Return [X, Y] of the center of cell containing provided text 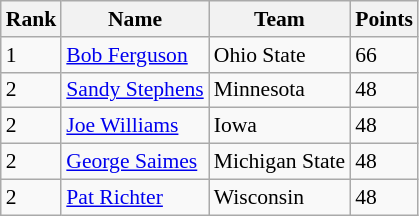
Wisconsin [280, 197]
Sandy Stephens [134, 90]
Iowa [280, 126]
Pat Richter [134, 197]
Rank [32, 19]
Bob Ferguson [134, 55]
1 [32, 55]
Joe Williams [134, 126]
George Saimes [134, 162]
66 [384, 55]
Name [134, 19]
Team [280, 19]
Michigan State [280, 162]
Ohio State [280, 55]
Minnesota [280, 90]
Points [384, 19]
